Scan for the cell matching the given text and deliver its (X, Y) coordinate at center. 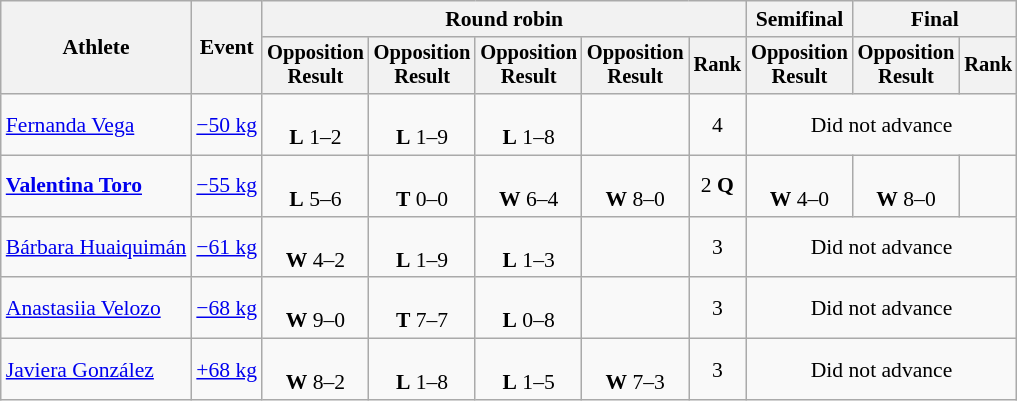
T 7–7 (422, 308)
Athlete (96, 48)
L 5–6 (316, 186)
Round robin (504, 19)
Event (226, 48)
W 4–2 (316, 248)
L 1–3 (528, 248)
Final (935, 19)
Anastasiia Velozo (96, 308)
T 0–0 (422, 186)
−50 kg (226, 124)
−68 kg (226, 308)
Javiera González (96, 370)
−61 kg (226, 248)
W 4–0 (800, 186)
W 9–0 (316, 308)
Valentina Toro (96, 186)
L 1–5 (528, 370)
L 1–2 (316, 124)
W 7–3 (636, 370)
W 8–2 (316, 370)
−55 kg (226, 186)
Semifinal (800, 19)
2 Q (718, 186)
+68 kg (226, 370)
Fernanda Vega (96, 124)
W 6–4 (528, 186)
Bárbara Huaiquimán (96, 248)
4 (718, 124)
L 0–8 (528, 308)
